Return [x, y] of the center of cell containing provided text 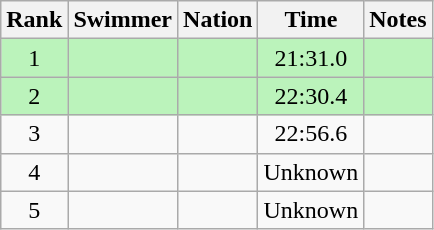
1 [34, 58]
4 [34, 172]
5 [34, 210]
3 [34, 134]
Swimmer [123, 20]
22:56.6 [311, 134]
2 [34, 96]
Nation [218, 20]
Notes [398, 20]
Time [311, 20]
Rank [34, 20]
22:30.4 [311, 96]
21:31.0 [311, 58]
